Return the (X, Y) coordinate for the center point of the cell that contains the specified text.  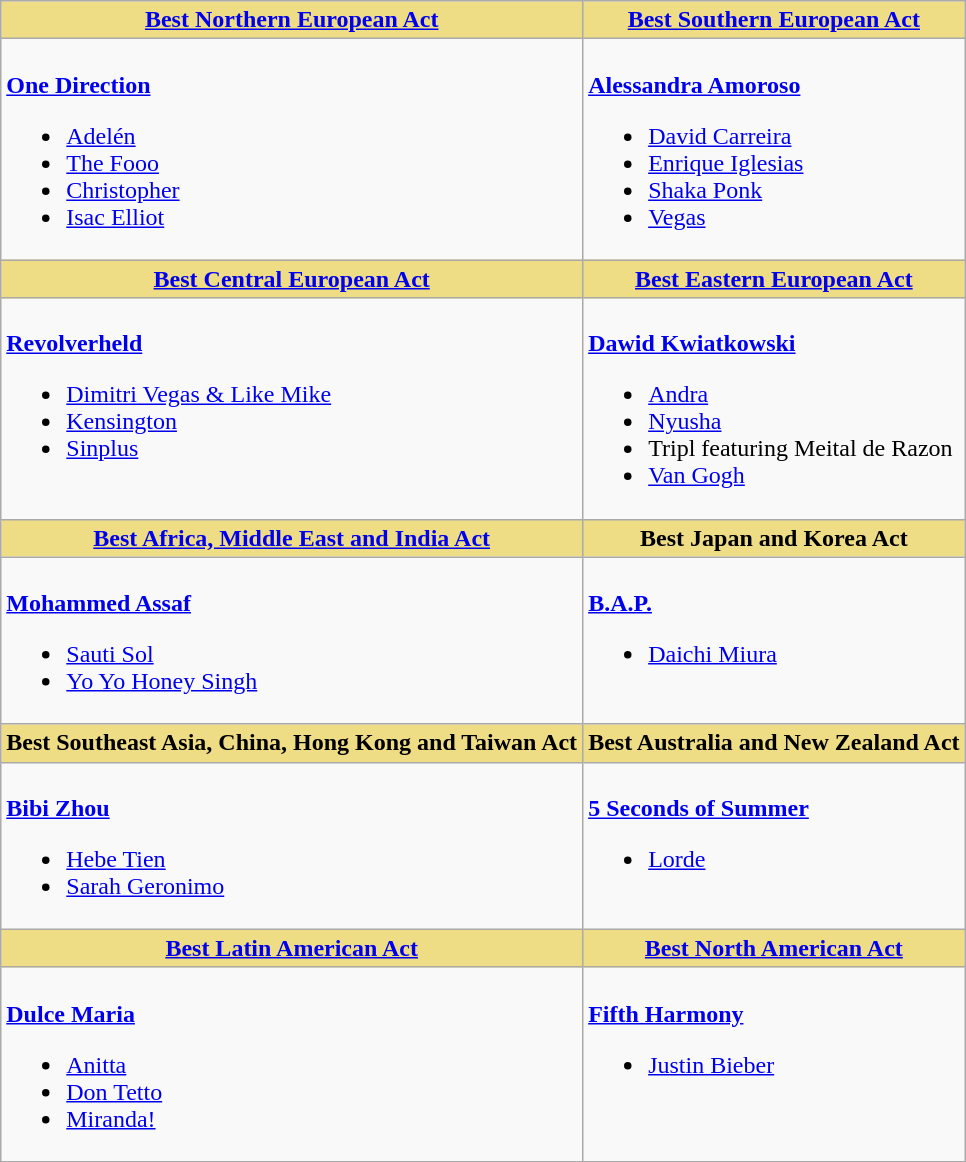
Best Southern European Act (774, 20)
Best Eastern European Act (774, 279)
B.A.P.Daichi Miura (774, 640)
Best Latin American Act (292, 948)
Bibi ZhouHebe TienSarah Geronimo (292, 846)
Alessandra AmorosoDavid CarreiraEnrique IglesiasShaka PonkVegas (774, 150)
Best Africa, Middle East and India Act (292, 538)
Mohammed AssafSauti SolYo Yo Honey Singh (292, 640)
Dawid KwiatkowskiAndraNyushaTripl featuring Meital de RazonVan Gogh (774, 408)
One DirectionAdelénThe FoooChristopherIsac Elliot (292, 150)
Best Australia and New Zealand Act (774, 743)
Dulce MariaAnittaDon TettoMiranda! (292, 1064)
Best Northern European Act (292, 20)
Best North American Act (774, 948)
Best Central European Act (292, 279)
Best Southeast Asia, China, Hong Kong and Taiwan Act (292, 743)
RevolverheldDimitri Vegas & Like MikeKensingtonSinplus (292, 408)
Fifth HarmonyJustin Bieber (774, 1064)
5 Seconds of SummerLorde (774, 846)
Best Japan and Korea Act (774, 538)
